For the text-containing cell, return its midpoint in (x, y) coordinate format. 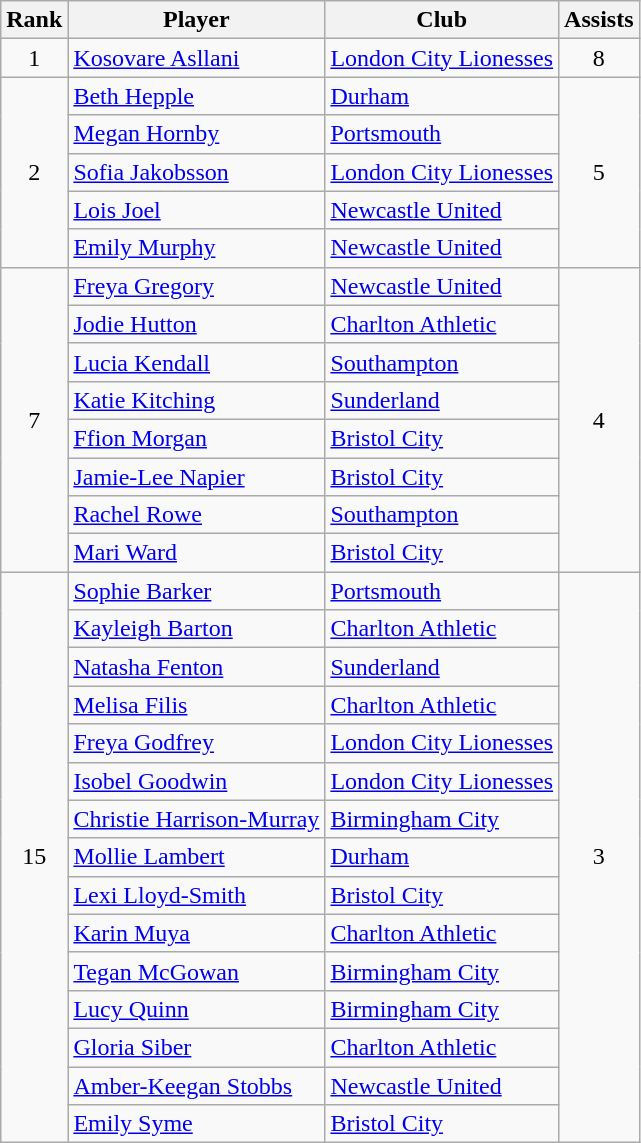
Freya Gregory (196, 286)
Ffion Morgan (196, 438)
Kayleigh Barton (196, 629)
Tegan McGowan (196, 971)
Mollie Lambert (196, 857)
Jodie Hutton (196, 324)
Amber-Keegan Stobbs (196, 1085)
Kosovare Asllani (196, 58)
8 (599, 58)
Melisa Filis (196, 705)
Megan Hornby (196, 134)
Jamie-Lee Napier (196, 477)
Christie Harrison-Murray (196, 819)
1 (34, 58)
Mari Ward (196, 553)
Natasha Fenton (196, 667)
Sofia Jakobsson (196, 172)
Lucia Kendall (196, 362)
Assists (599, 20)
Freya Godfrey (196, 743)
2 (34, 172)
Lucy Quinn (196, 1009)
Player (196, 20)
Lexi Lloyd-Smith (196, 895)
Emily Murphy (196, 248)
15 (34, 858)
Karin Muya (196, 933)
4 (599, 419)
Lois Joel (196, 210)
7 (34, 419)
3 (599, 858)
Emily Syme (196, 1124)
Rachel Rowe (196, 515)
Katie Kitching (196, 400)
Gloria Siber (196, 1047)
Beth Hepple (196, 96)
Isobel Goodwin (196, 781)
Sophie Barker (196, 591)
5 (599, 172)
Club (442, 20)
Rank (34, 20)
